Provide the (X, Y) coordinate of the cell's center where the given text is located.  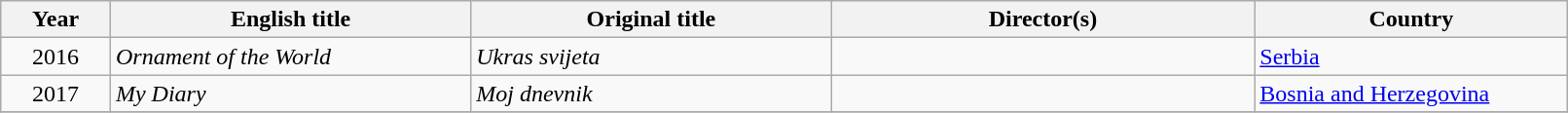
Moj dnevnik (651, 94)
Director(s) (1043, 19)
Ornament of the World (290, 56)
Year (56, 19)
Ukras svijeta (651, 56)
English title (290, 19)
2017 (56, 94)
2016 (56, 56)
Bosnia and Herzegovina (1411, 94)
My Diary (290, 94)
Original title (651, 19)
Serbia (1411, 56)
Country (1411, 19)
